Search for the cell housing the specified text and yield its [x, y] center coordinate. 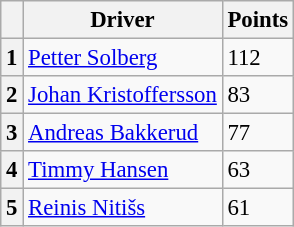
61 [258, 208]
Timmy Hansen [122, 170]
Reinis Nitišs [122, 208]
77 [258, 133]
1 [12, 58]
3 [12, 133]
5 [12, 208]
83 [258, 95]
2 [12, 95]
Points [258, 20]
112 [258, 58]
4 [12, 170]
Andreas Bakkerud [122, 133]
63 [258, 170]
Petter Solberg [122, 58]
Johan Kristoffersson [122, 95]
Driver [122, 20]
